Identify which cell holds the provided text, then report its (x, y) central coordinate. 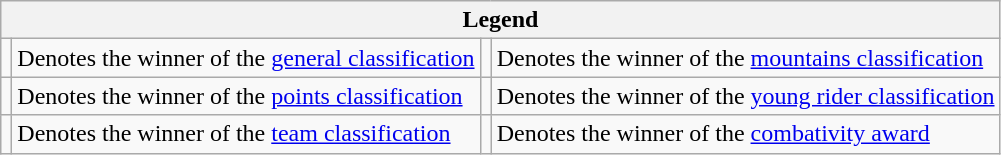
Denotes the winner of the general classification (246, 58)
Denotes the winner of the team classification (246, 134)
Denotes the winner of the points classification (246, 96)
Denotes the winner of the young rider classification (746, 96)
Denotes the winner of the mountains classification (746, 58)
Denotes the winner of the combativity award (746, 134)
Legend (500, 20)
